Pinpoint the cell where the given text exists, returning its [x, y] midpoint coordinate. 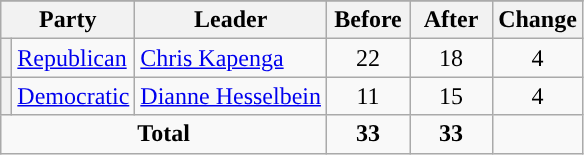
Chris Kapenga [231, 58]
After [452, 20]
Party [68, 20]
Change [538, 20]
15 [452, 96]
Total [164, 134]
11 [368, 96]
Before [368, 20]
Dianne Hesselbein [231, 96]
Leader [231, 20]
Republican [74, 58]
22 [368, 58]
18 [452, 58]
Democratic [74, 96]
